Locate the cell with the specified text and output its (x, y) center coordinate. 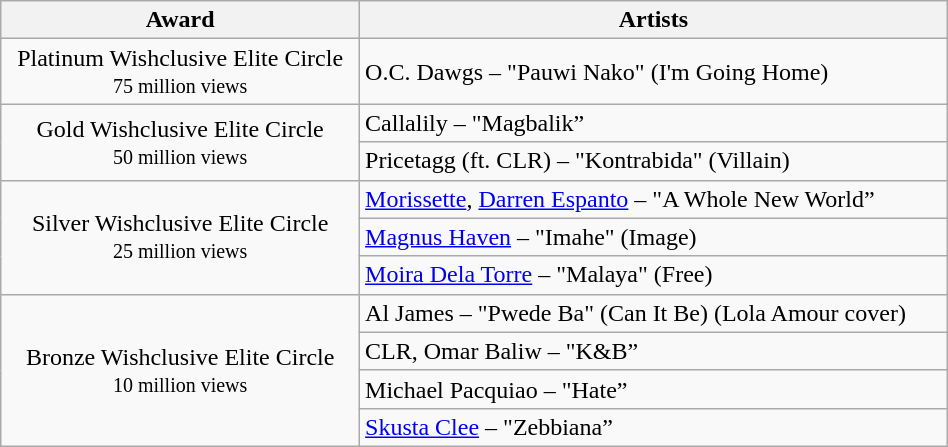
Platinum Wishclusive Elite Circle75 million views (180, 72)
Skusta Clee – "Zebbiana” (654, 427)
Magnus Haven – "Imahe" (Image) (654, 237)
Callalily – "Magbalik” (654, 123)
Moira Dela Torre – "Malaya" (Free) (654, 275)
Morissette, Darren Espanto – "A Whole New World” (654, 199)
Michael Pacquiao – "Hate” (654, 389)
Artists (654, 20)
CLR, Omar Baliw – "K&B” (654, 351)
Silver Wishclusive Elite Circle25 million views (180, 237)
Award (180, 20)
O.C. Dawgs – "Pauwi Nako" (I'm Going Home) (654, 72)
Al James – "Pwede Ba" (Can It Be) (Lola Amour cover) (654, 313)
Pricetagg (ft. CLR) – "Kontrabida" (Villain) (654, 161)
Gold Wishclusive Elite Circle50 million views (180, 142)
Bronze Wishclusive Elite Circle 10 million views (180, 370)
